Output the (X, Y) coordinate of the center of the cell containing the given text.  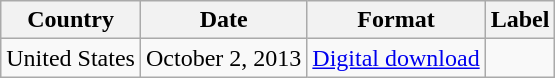
United States (71, 58)
Format (396, 20)
Date (223, 20)
Digital download (396, 58)
Country (71, 20)
Label (520, 20)
October 2, 2013 (223, 58)
